Provide the [X, Y] coordinate of the cell's center where the given text is located.  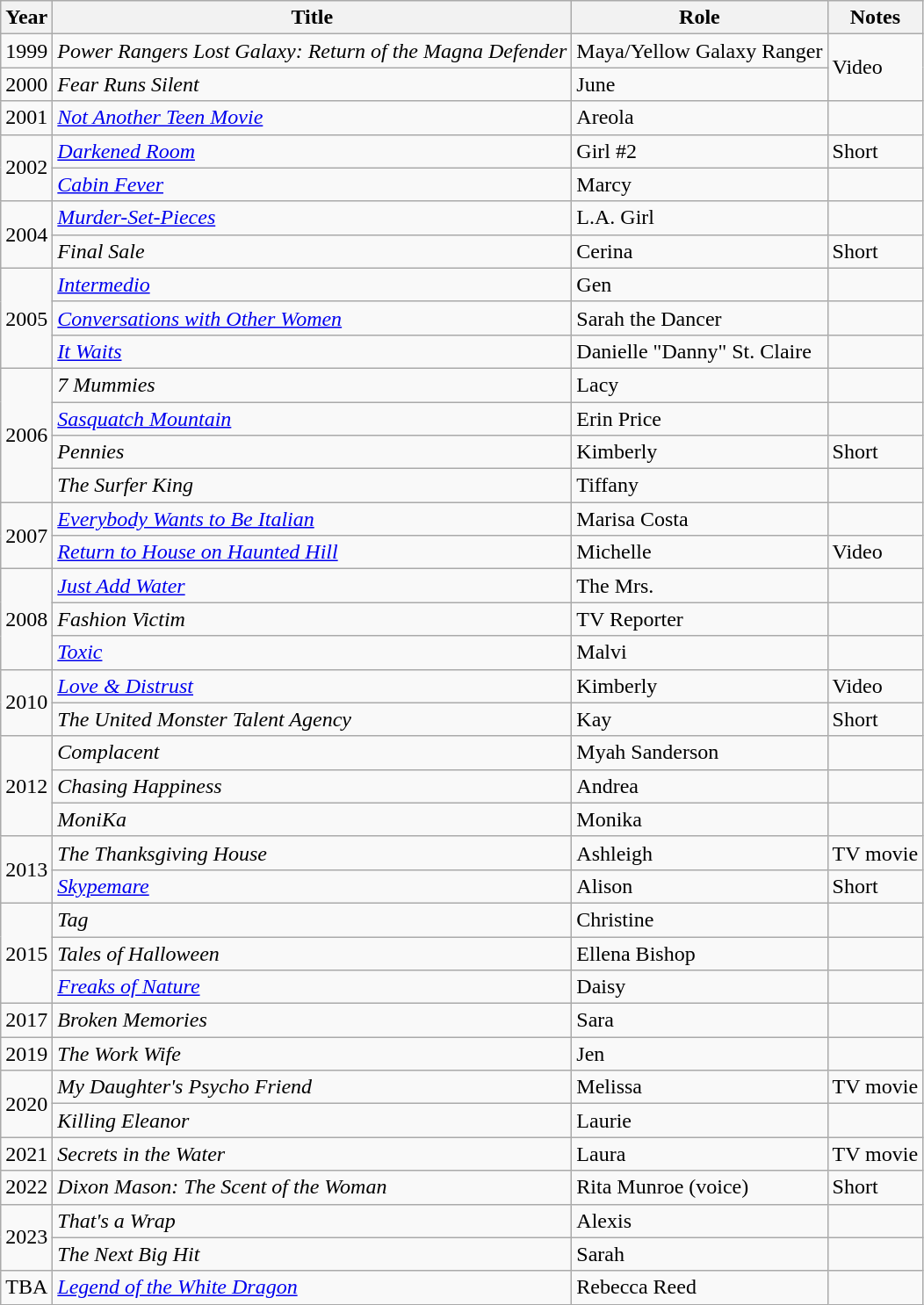
Darkened Room [313, 151]
Alison [699, 886]
Fear Runs Silent [313, 84]
2006 [26, 435]
Murder-Set-Pieces [313, 218]
The Thanksgiving House [313, 853]
Sarah [699, 1254]
Girl #2 [699, 151]
Marcy [699, 184]
Sarah the Dancer [699, 318]
Power Rangers Lost Galaxy: Return of the Magna Defender [313, 51]
The Next Big Hit [313, 1254]
June [699, 84]
Pennies [313, 452]
Daisy [699, 987]
Myah Sanderson [699, 753]
Complacent [313, 753]
Title [313, 18]
Tiffany [699, 486]
Ashleigh [699, 853]
MoniKa [313, 819]
2010 [26, 703]
The United Monster Talent Agency [313, 719]
Erin Price [699, 419]
Legend of the White Dragon [313, 1287]
The Mrs. [699, 586]
Sasquatch Mountain [313, 419]
Secrets in the Water [313, 1154]
2015 [26, 953]
The Work Wife [313, 1054]
2021 [26, 1154]
2004 [26, 234]
Not Another Teen Movie [313, 118]
The Surfer King [313, 486]
Jen [699, 1054]
Tales of Halloween [313, 953]
2020 [26, 1104]
Danielle "Danny" St. Claire [699, 351]
It Waits [313, 351]
L.A. Girl [699, 218]
Final Sale [313, 251]
Melissa [699, 1087]
That's a Wrap [313, 1221]
2001 [26, 118]
Role [699, 18]
Everybody Wants to Be Italian [313, 519]
Return to House on Haunted Hill [313, 552]
Skypemare [313, 886]
Rebecca Reed [699, 1287]
2023 [26, 1237]
Toxic [313, 652]
Just Add Water [313, 586]
Love & Distrust [313, 686]
2017 [26, 1020]
Notes [875, 18]
Sara [699, 1020]
Conversations with Other Women [313, 318]
TV Reporter [699, 619]
TBA [26, 1287]
1999 [26, 51]
2005 [26, 318]
Areola [699, 118]
Marisa Costa [699, 519]
Killing Eleanor [313, 1121]
Chasing Happiness [313, 786]
Broken Memories [313, 1020]
Laura [699, 1154]
2007 [26, 536]
2022 [26, 1187]
Cabin Fever [313, 184]
Michelle [699, 552]
2002 [26, 168]
Rita Munroe (voice) [699, 1187]
2013 [26, 869]
Maya/Yellow Galaxy Ranger [699, 51]
Laurie [699, 1121]
Ellena Bishop [699, 953]
2008 [26, 619]
Gen [699, 285]
Andrea [699, 786]
Christine [699, 919]
Lacy [699, 385]
Alexis [699, 1221]
Fashion Victim [313, 619]
My Daughter's Psycho Friend [313, 1087]
Intermedio [313, 285]
Kay [699, 719]
Tag [313, 919]
Year [26, 18]
Freaks of Nature [313, 987]
2019 [26, 1054]
Dixon Mason: The Scent of the Woman [313, 1187]
2000 [26, 84]
Cerina [699, 251]
2012 [26, 786]
Monika [699, 819]
7 Mummies [313, 385]
Malvi [699, 652]
